Return [x, y] of the center of cell containing provided text 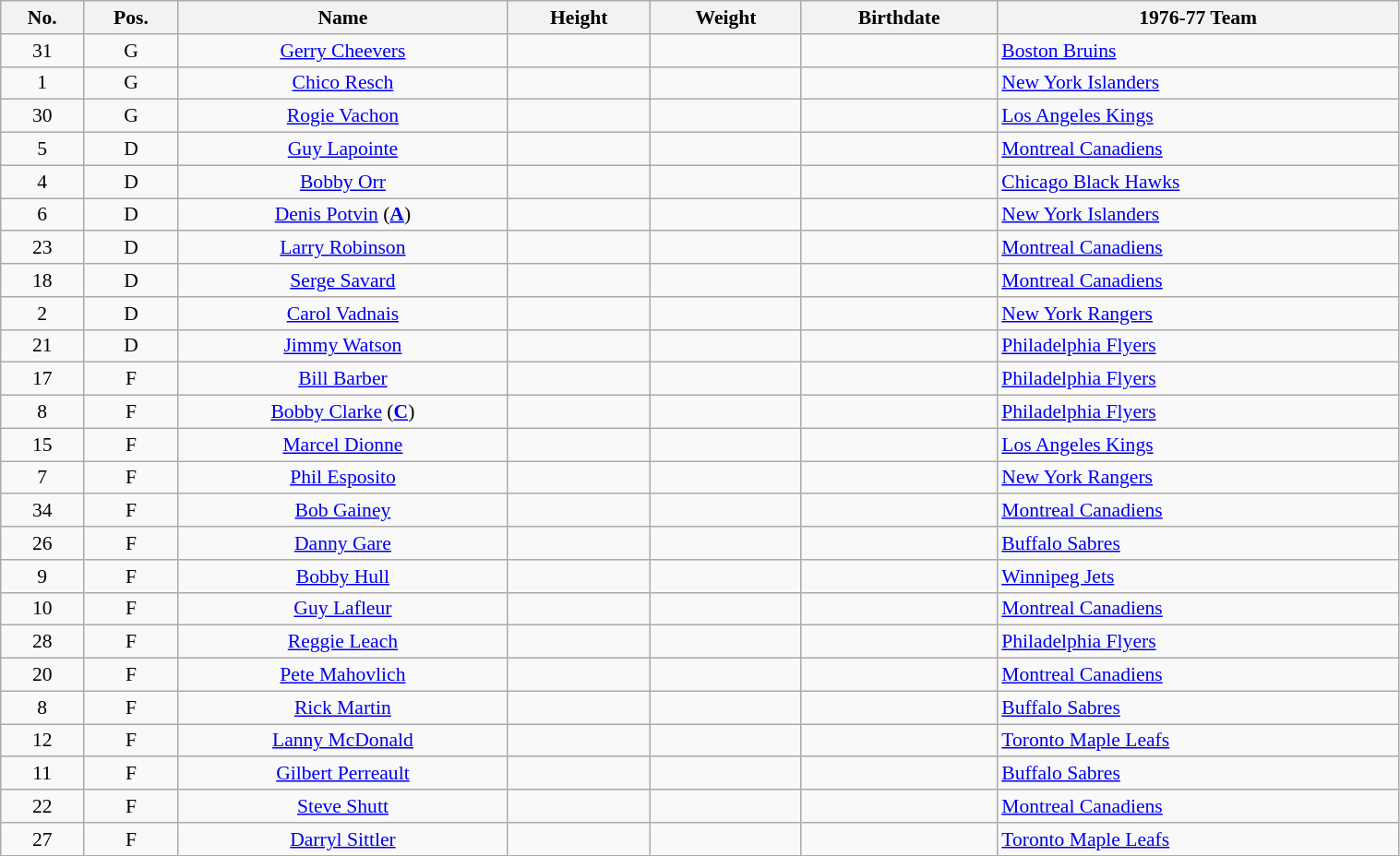
Gerry Cheevers [342, 51]
Birthdate [899, 18]
26 [42, 543]
Bob Gainey [342, 511]
Pete Mahovlich [342, 675]
Bobby Clarke (C) [342, 412]
Jimmy Watson [342, 346]
Danny Gare [342, 543]
2 [42, 314]
Lanny McDonald [342, 741]
15 [42, 445]
Carol Vadnais [342, 314]
Bobby Orr [342, 182]
Height [578, 18]
Rogie Vachon [342, 116]
28 [42, 642]
Gilbert Perreault [342, 774]
Winnipeg Jets [1198, 577]
17 [42, 379]
Marcel Dionne [342, 445]
21 [42, 346]
Phil Esposito [342, 478]
12 [42, 741]
9 [42, 577]
Darryl Sittler [342, 839]
1976-77 Team [1198, 18]
7 [42, 478]
20 [42, 675]
Bill Barber [342, 379]
30 [42, 116]
Rick Martin [342, 707]
31 [42, 51]
10 [42, 609]
Boston Bruins [1198, 51]
4 [42, 182]
1 [42, 83]
Weight [725, 18]
Serge Savard [342, 280]
Reggie Leach [342, 642]
No. [42, 18]
5 [42, 149]
27 [42, 839]
Steve Shutt [342, 806]
Name [342, 18]
Chicago Black Hawks [1198, 182]
Denis Potvin (A) [342, 215]
Guy Lapointe [342, 149]
34 [42, 511]
18 [42, 280]
Guy Lafleur [342, 609]
Bobby Hull [342, 577]
22 [42, 806]
Chico Resch [342, 83]
6 [42, 215]
Larry Robinson [342, 248]
Pos. [131, 18]
23 [42, 248]
11 [42, 774]
